For the text-containing cell, return its midpoint in [X, Y] coordinate format. 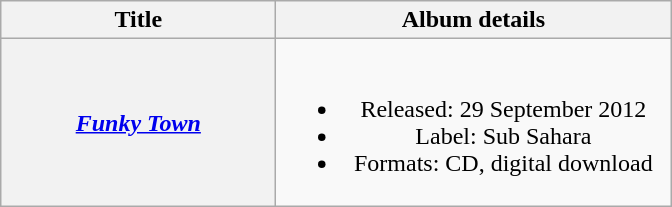
Released: 29 September 2012Label: Sub SaharaFormats: CD, digital download [474, 122]
Funky Town [138, 122]
Album details [474, 20]
Title [138, 20]
